Output the (x, y) coordinate of the center of the cell containing the given text.  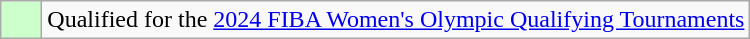
Qualified for the 2024 FIBA Women's Olympic Qualifying Tournaments (396, 20)
